Locate the cell with the specified text and output its [X, Y] center coordinate. 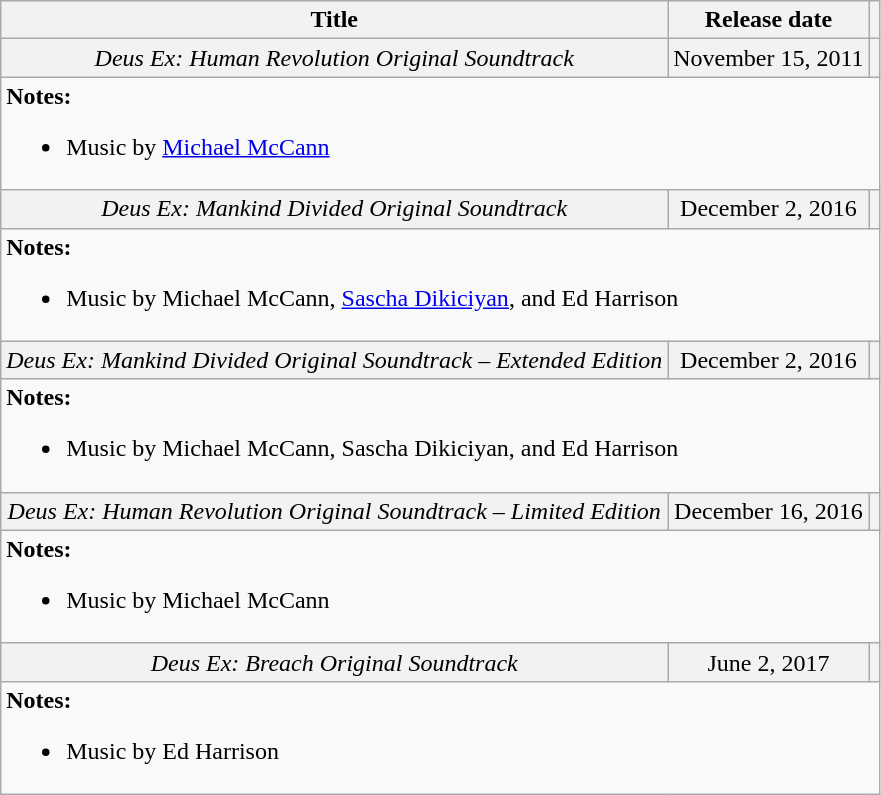
Deus Ex: Human Revolution Original Soundtrack – Limited Edition [334, 511]
Deus Ex: Human Revolution Original Soundtrack [334, 58]
Deus Ex: Mankind Divided Original Soundtrack [334, 209]
June 2, 2017 [768, 662]
November 15, 2011 [768, 58]
Notes:Music by Ed Harrison [440, 738]
Release date [768, 20]
Title [334, 20]
December 16, 2016 [768, 511]
Deus Ex: Breach Original Soundtrack [334, 662]
Deus Ex: Mankind Divided Original Soundtrack – Extended Edition [334, 360]
